Output the [X, Y] coordinate of the center of the cell containing the given text.  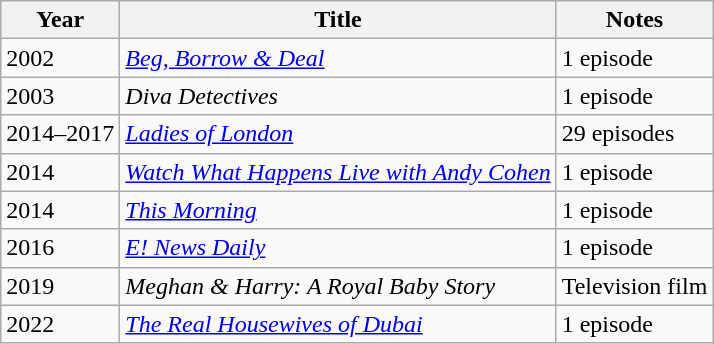
Television film [634, 286]
Watch What Happens Live with Andy Cohen [338, 172]
2002 [60, 58]
2003 [60, 96]
Notes [634, 20]
29 episodes [634, 134]
The Real Housewives of Dubai [338, 324]
Ladies of London [338, 134]
Meghan & Harry: A Royal Baby Story [338, 286]
2022 [60, 324]
2016 [60, 248]
Beg, Borrow & Deal [338, 58]
2014–2017 [60, 134]
E! News Daily [338, 248]
Title [338, 20]
This Morning [338, 210]
Diva Detectives [338, 96]
2019 [60, 286]
Year [60, 20]
